Search for the cell housing the specified text and yield its (x, y) center coordinate. 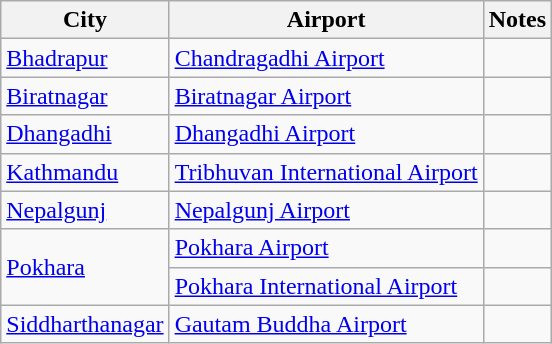
Pokhara International Airport (326, 286)
Siddharthanagar (85, 324)
Notes (517, 20)
Bhadrapur (85, 58)
Kathmandu (85, 172)
Pokhara Airport (326, 248)
Chandragadhi Airport (326, 58)
Nepalgunj Airport (326, 210)
City (85, 20)
Gautam Buddha Airport (326, 324)
Pokhara (85, 267)
Tribhuvan International Airport (326, 172)
Biratnagar (85, 96)
Airport (326, 20)
Nepalgunj (85, 210)
Biratnagar Airport (326, 96)
Dhangadhi Airport (326, 134)
Dhangadhi (85, 134)
